Return the [x, y] coordinate for the center point of the cell that contains the specified text.  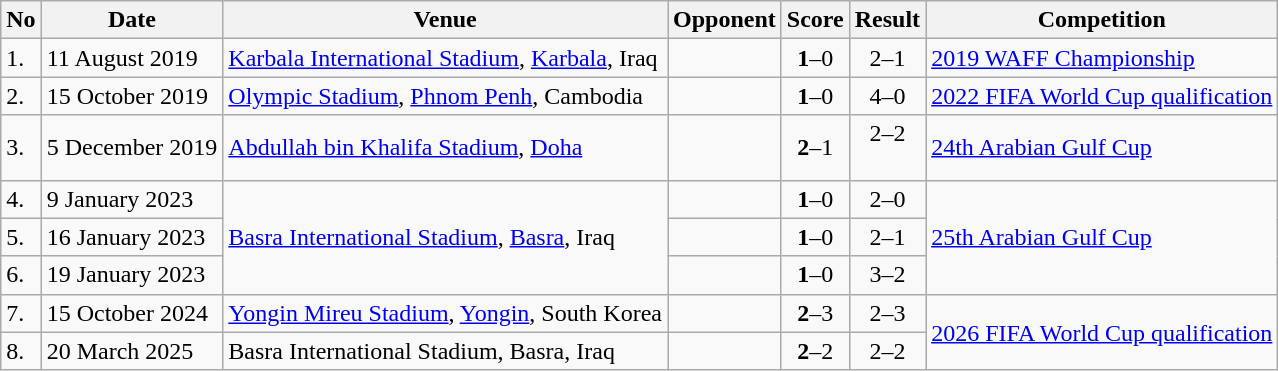
Abdullah bin Khalifa Stadium, Doha [446, 148]
Opponent [725, 20]
Result [887, 20]
16 January 2023 [132, 237]
Competition [1102, 20]
3. [21, 148]
2. [21, 96]
3–2 [887, 275]
8. [21, 351]
4. [21, 199]
5. [21, 237]
Karbala International Stadium, Karbala, Iraq [446, 58]
5 December 2019 [132, 148]
Olympic Stadium, Phnom Penh, Cambodia [446, 96]
19 January 2023 [132, 275]
4–0 [887, 96]
2019 WAFF Championship [1102, 58]
25th Arabian Gulf Cup [1102, 237]
Yongin Mireu Stadium, Yongin, South Korea [446, 313]
24th Arabian Gulf Cup [1102, 148]
6. [21, 275]
No [21, 20]
15 October 2019 [132, 96]
7. [21, 313]
2022 FIFA World Cup qualification [1102, 96]
9 January 2023 [132, 199]
Score [815, 20]
15 October 2024 [132, 313]
20 March 2025 [132, 351]
Date [132, 20]
Venue [446, 20]
2–0 [887, 199]
11 August 2019 [132, 58]
1. [21, 58]
2026 FIFA World Cup qualification [1102, 332]
